Determine the [X, Y] coordinate at the center of the cell enclosing the given text.  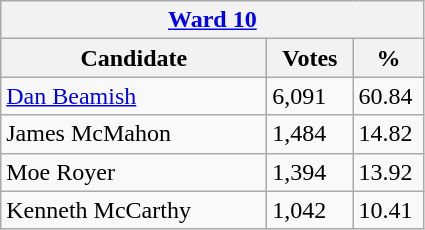
60.84 [388, 96]
10.41 [388, 210]
Votes [310, 58]
Candidate [134, 58]
Moe Royer [134, 172]
13.92 [388, 172]
1,484 [310, 134]
1,042 [310, 210]
% [388, 58]
James McMahon [134, 134]
1,394 [310, 172]
Dan Beamish [134, 96]
6,091 [310, 96]
Kenneth McCarthy [134, 210]
Ward 10 [212, 20]
14.82 [388, 134]
